Find where the given text appears and provide that cell's center as [X, Y] coordinate. 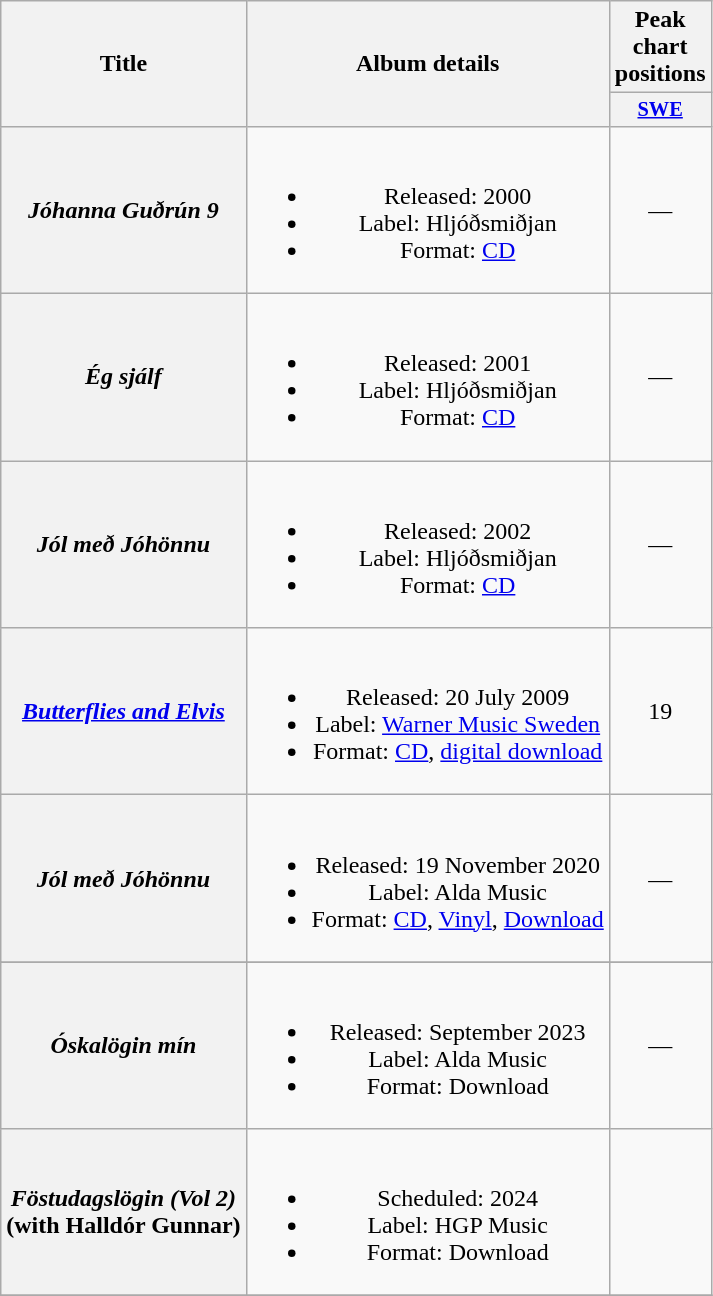
Released: 2002Label: HljóðsmiðjanFormat: CD [428, 544]
Released: September 2023Label: Alda MusicFormat: Download [428, 1046]
19 [660, 712]
Peak chart positions [660, 47]
Scheduled: 2024Label: HGP MusicFormat: Download [428, 1212]
Butterflies and Elvis [124, 712]
Album details [428, 64]
Föstudagslögin (Vol 2) (with Halldór Gunnar) [124, 1212]
Released: 19 November 2020 Label: Alda MusicFormat: CD, Vinyl, Download [428, 878]
Jóhanna Guðrún 9 [124, 210]
Ég sjálf [124, 378]
Released: 20 July 2009Label: Warner Music SwedenFormat: CD, digital download [428, 712]
Óskalögin mín [124, 1046]
SWE [660, 110]
Released: 2001Label: HljóðsmiðjanFormat: CD [428, 378]
Released: 2000Label: HljóðsmiðjanFormat: CD [428, 210]
Title [124, 64]
